Return [X, Y] of the center of cell containing provided text 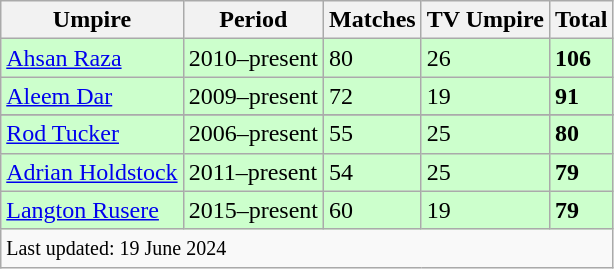
2010–present [253, 58]
Aleem Dar [92, 96]
91 [581, 96]
2006–present [253, 134]
Umpire [92, 20]
2015–present [253, 210]
Rod Tucker [92, 134]
Adrian Holdstock [92, 172]
TV Umpire [485, 20]
Matches [372, 20]
2011–present [253, 172]
Total [581, 20]
Langton Rusere [92, 210]
Ahsan Raza [92, 58]
55 [372, 134]
72 [372, 96]
Period [253, 20]
2009–present [253, 96]
54 [372, 172]
60 [372, 210]
106 [581, 58]
Last updated: 19 June 2024 [307, 248]
26 [485, 58]
